Capture the cell that displays the provided text and extract its [X, Y] central coordinate. 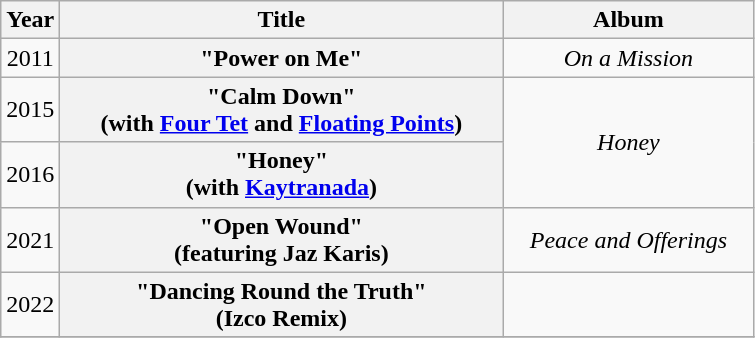
On a Mission [628, 58]
"Power on Me" [282, 58]
Title [282, 20]
2022 [30, 304]
Album [628, 20]
2016 [30, 174]
Honey [628, 142]
Year [30, 20]
Peace and Offerings [628, 240]
"Calm Down"(with Four Tet and Floating Points) [282, 110]
"Honey"(with Kaytranada) [282, 174]
"Open Wound"(featuring Jaz Karis) [282, 240]
"Dancing Round the Truth"(Izco Remix) [282, 304]
2015 [30, 110]
2021 [30, 240]
2011 [30, 58]
